Search for the cell housing the specified text and yield its [X, Y] center coordinate. 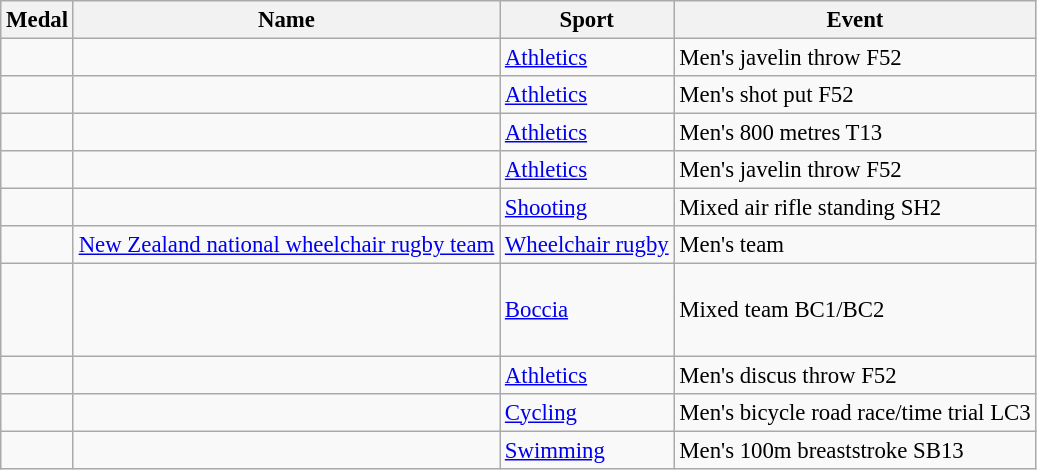
Men's shot put F52 [855, 95]
Medal [38, 20]
Sport [587, 20]
Mixed air rifle standing SH2 [855, 208]
Event [855, 20]
Cycling [587, 412]
Wheelchair rugby [587, 245]
Men's team [855, 245]
Men's bicycle road race/time trial LC3 [855, 412]
Men's 800 metres T13 [855, 133]
Mixed team BC1/BC2 [855, 310]
Men's 100m breaststroke SB13 [855, 450]
New Zealand national wheelchair rugby team [286, 245]
Men's discus throw F52 [855, 375]
Name [286, 20]
Boccia [587, 310]
Shooting [587, 208]
Swimming [587, 450]
